For the text-containing cell, return its midpoint in (X, Y) coordinate format. 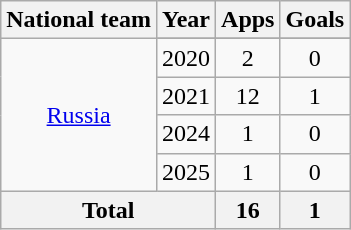
2025 (186, 172)
16 (248, 210)
12 (248, 96)
Total (108, 210)
National team (79, 20)
Russia (79, 115)
2020 (186, 58)
Year (186, 20)
2021 (186, 96)
Apps (248, 20)
2 (248, 58)
Goals (315, 20)
2024 (186, 134)
